Scan for the cell matching the given text and deliver its [X, Y] coordinate at center. 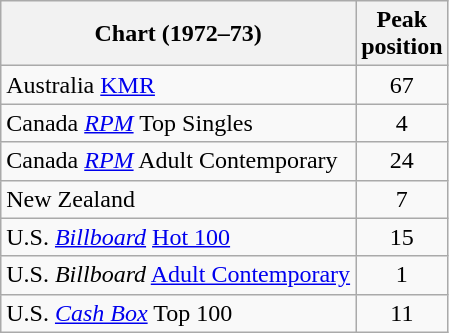
Canada RPM Top Singles [178, 123]
Peakposition [402, 34]
11 [402, 313]
Chart (1972–73) [178, 34]
24 [402, 161]
15 [402, 237]
U.S. Cash Box Top 100 [178, 313]
Australia KMR [178, 85]
1 [402, 275]
U.S. Billboard Hot 100 [178, 237]
New Zealand [178, 199]
U.S. Billboard Adult Contemporary [178, 275]
4 [402, 123]
Canada RPM Adult Contemporary [178, 161]
67 [402, 85]
7 [402, 199]
